For the text-containing cell, return its midpoint in [X, Y] coordinate format. 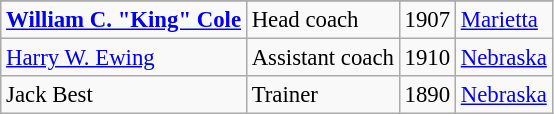
Assistant coach [322, 58]
William C. "King" Cole [124, 20]
Marietta [504, 20]
Harry W. Ewing [124, 58]
Head coach [322, 20]
Jack Best [124, 95]
1910 [427, 58]
Trainer [322, 95]
1907 [427, 20]
1890 [427, 95]
